Pinpoint the cell where the given text exists, returning its (X, Y) midpoint coordinate. 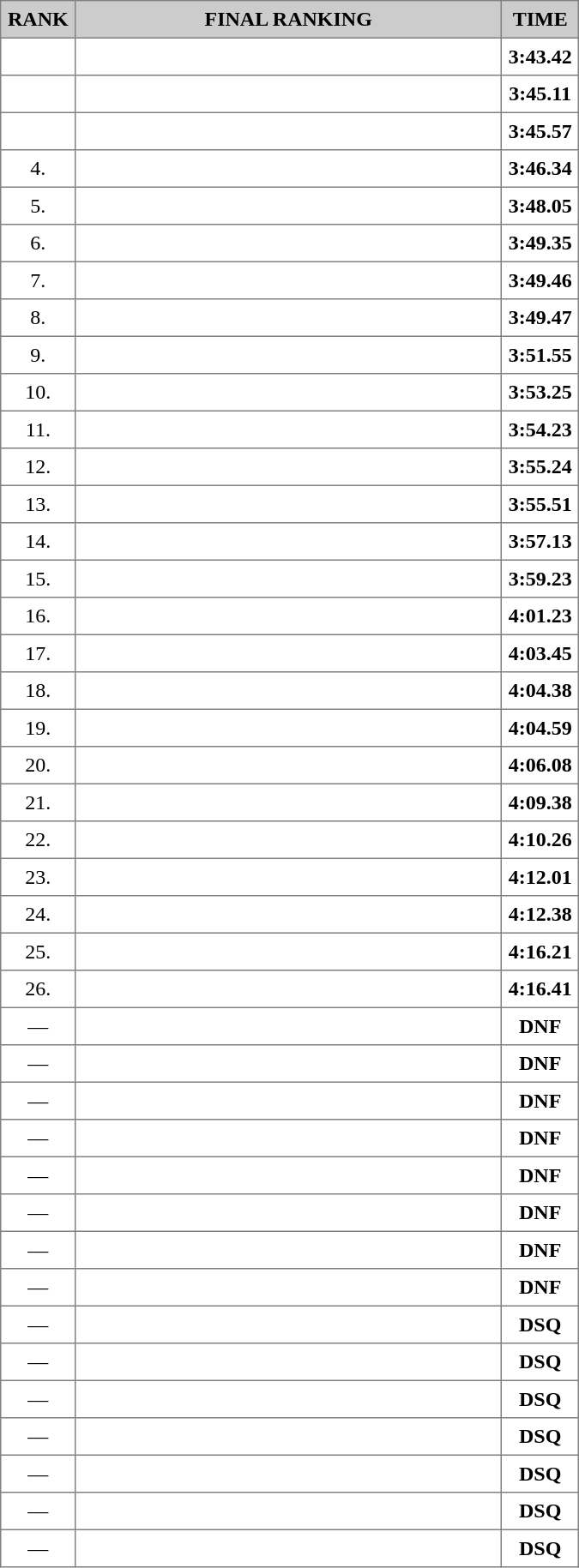
3:55.51 (540, 504)
4. (38, 169)
22. (38, 840)
19. (38, 728)
8. (38, 318)
3:59.23 (540, 579)
20. (38, 766)
3:53.25 (540, 393)
5. (38, 206)
3:45.11 (540, 94)
FINAL RANKING (288, 20)
14. (38, 542)
3:43.42 (540, 57)
3:57.13 (540, 542)
11. (38, 430)
4:12.01 (540, 877)
10. (38, 393)
9. (38, 355)
4:16.21 (540, 952)
3:55.24 (540, 467)
4:16.41 (540, 989)
RANK (38, 20)
7. (38, 280)
23. (38, 877)
4:04.38 (540, 691)
16. (38, 616)
3:54.23 (540, 430)
21. (38, 802)
15. (38, 579)
25. (38, 952)
12. (38, 467)
13. (38, 504)
3:48.05 (540, 206)
4:10.26 (540, 840)
3:46.34 (540, 169)
6. (38, 243)
26. (38, 989)
4:12.38 (540, 915)
3:45.57 (540, 131)
24. (38, 915)
3:49.35 (540, 243)
4:09.38 (540, 802)
3:51.55 (540, 355)
18. (38, 691)
4:04.59 (540, 728)
TIME (540, 20)
4:03.45 (540, 653)
3:49.46 (540, 280)
17. (38, 653)
3:49.47 (540, 318)
4:06.08 (540, 766)
4:01.23 (540, 616)
